For the text-containing cell, return its midpoint in [x, y] coordinate format. 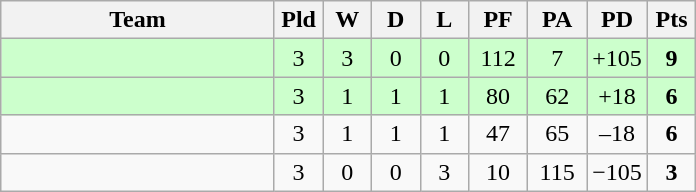
D [396, 20]
PA [558, 20]
PF [498, 20]
9 [672, 58]
10 [498, 172]
L [444, 20]
Pts [672, 20]
62 [558, 96]
+18 [618, 96]
W [348, 20]
65 [558, 134]
–18 [618, 134]
Pld [298, 20]
−105 [618, 172]
+105 [618, 58]
80 [498, 96]
7 [558, 58]
115 [558, 172]
47 [498, 134]
112 [498, 58]
PD [618, 20]
Team [138, 20]
